Find where the given text appears and provide that cell's center as (x, y) coordinate. 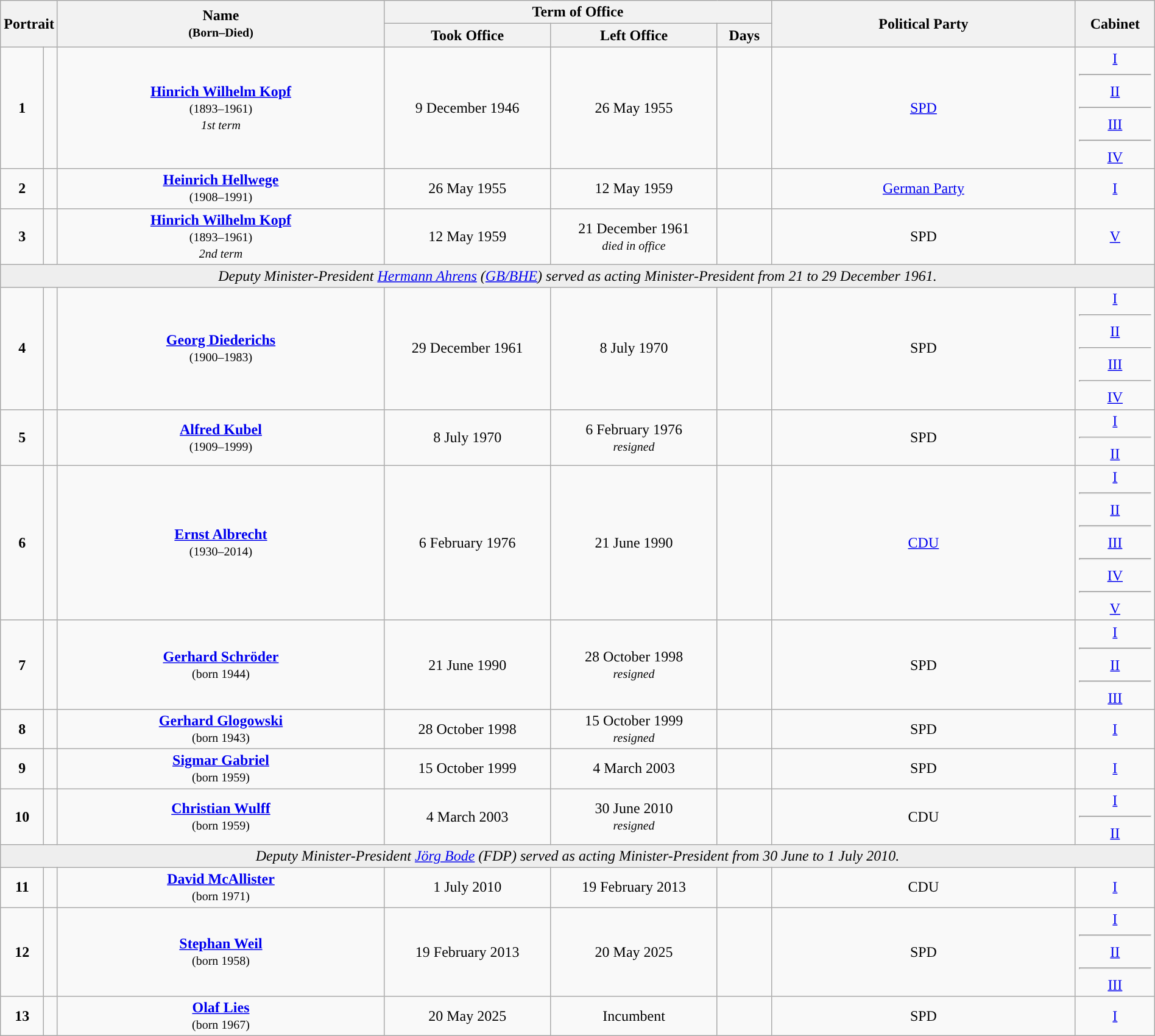
10 (22, 816)
3 (22, 236)
Political Party (924, 24)
David McAllister(born 1971) (221, 888)
Alfred Kubel(1909–1999) (221, 437)
Gerhard Schröder(born 1944) (221, 664)
Sigmar Gabriel(born 1959) (221, 769)
IIIIIIIVV (1115, 543)
Incumbent (634, 1016)
6 (22, 543)
2 (22, 189)
28 October 1998 (468, 728)
9 December 1946 (468, 108)
Heinrich Hellwege(1908–1991) (221, 189)
21 December 1961died in office (634, 236)
28 October 1998resigned (634, 664)
Deputy Minister-President Jörg Bode (FDP) served as acting Minister-President from 30 June to 1 July 2010. (577, 856)
1 July 2010 (468, 888)
11 (22, 888)
6 February 1976 (468, 543)
30 June 2010resigned (634, 816)
8 (22, 728)
Hinrich Wilhelm Kopf(1893–1961)1st term (221, 108)
Christian Wulff(born 1959) (221, 816)
Stephan Weil(born 1958) (221, 952)
5 (22, 437)
Name(Born–Died) (221, 24)
Ernst Albrecht(1930–2014) (221, 543)
Left Office (634, 35)
15 October 1999 (468, 769)
Term of Office (578, 12)
29 December 1961 (468, 348)
Cabinet (1115, 24)
Georg Diederichs(1900–1983) (221, 348)
1 (22, 108)
Hinrich Wilhelm Kopf(1893–1961)2nd term (221, 236)
Gerhard Glogowski(born 1943) (221, 728)
12 (22, 952)
Took Office (468, 35)
German Party (924, 189)
9 (22, 769)
4 (22, 348)
7 (22, 664)
Olaf Lies(born 1967) (221, 1016)
Days (744, 35)
6 February 1976resigned (634, 437)
Portrait (29, 24)
15 October 1999resigned (634, 728)
V (1115, 236)
13 (22, 1016)
Deputy Minister-President Hermann Ahrens (GB/BHE) served as acting Minister-President from 21 to 29 December 1961. (577, 276)
